From the cell containing the given text, extract its center point as (X, Y) coordinate. 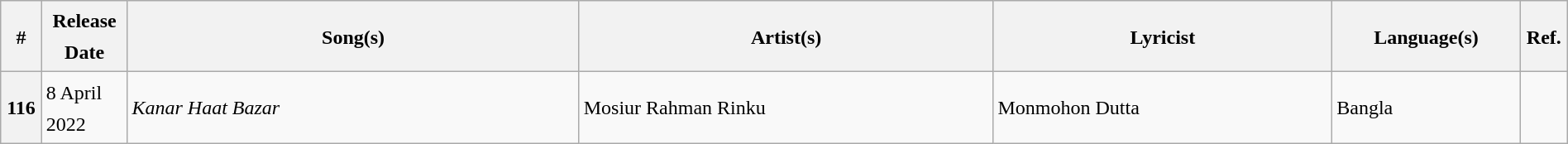
Bangla (1427, 108)
116 (22, 108)
Lyricist (1163, 36)
# (22, 36)
Language(s) (1427, 36)
Monmohon Dutta (1163, 108)
Release Date (84, 36)
Song(s) (353, 36)
Mosiur Rahman Rinku (786, 108)
Artist(s) (786, 36)
Kanar Haat Bazar (353, 108)
8 April 2022 (84, 108)
Ref. (1543, 36)
